Search for the cell housing the specified text and yield its (X, Y) center coordinate. 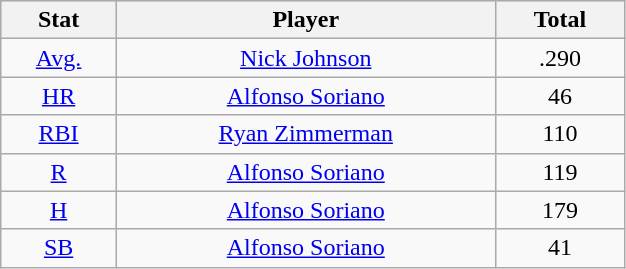
HR (59, 96)
Stat (59, 20)
119 (560, 172)
46 (560, 96)
Nick Johnson (306, 58)
Total (560, 20)
R (59, 172)
H (59, 210)
110 (560, 134)
Player (306, 20)
SB (59, 248)
41 (560, 248)
.290 (560, 58)
Avg. (59, 58)
179 (560, 210)
Ryan Zimmerman (306, 134)
RBI (59, 134)
